Scan for the cell matching the given text and deliver its (x, y) coordinate at center. 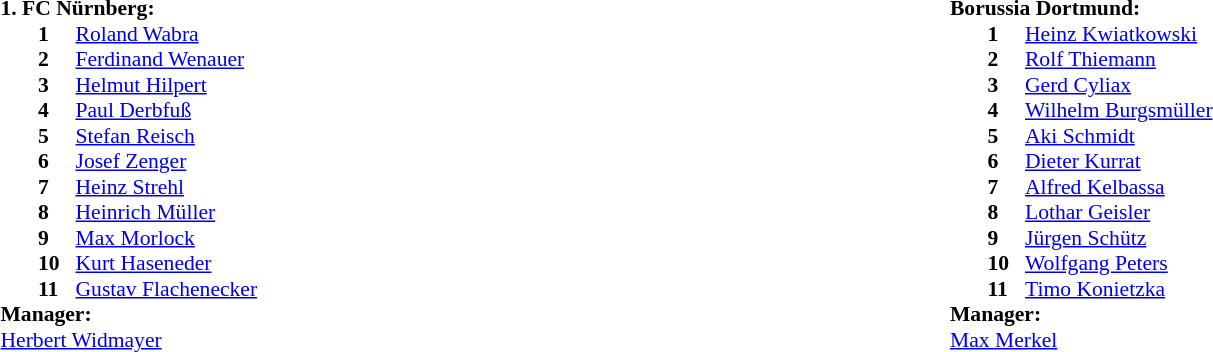
Timo Konietzka (1119, 289)
Alfred Kelbassa (1119, 187)
Rolf Thiemann (1119, 59)
Josef Zenger (167, 161)
Stefan Reisch (167, 136)
Wilhelm Burgsmüller (1119, 111)
Jürgen Schütz (1119, 238)
Wolfgang Peters (1119, 263)
Max Morlock (167, 238)
Roland Wabra (167, 34)
Aki Schmidt (1119, 136)
Lothar Geisler (1119, 213)
Gerd Cyliax (1119, 85)
Paul Derbfuß (167, 111)
Heinrich Müller (167, 213)
Dieter Kurrat (1119, 161)
Heinz Strehl (167, 187)
Helmut Hilpert (167, 85)
Ferdinand Wenauer (167, 59)
Heinz Kwiatkowski (1119, 34)
Gustav Flachenecker (167, 289)
Kurt Haseneder (167, 263)
